For the text-containing cell, return its midpoint in (x, y) coordinate format. 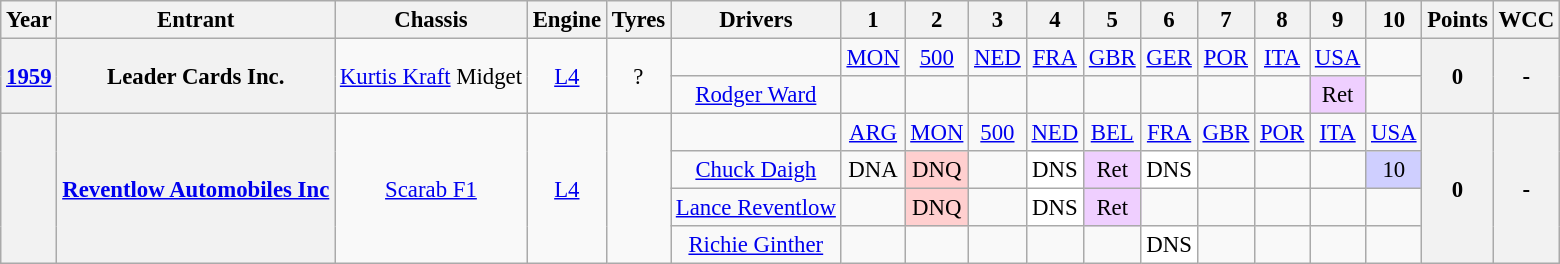
Rodger Ward (756, 95)
? (638, 76)
1 (873, 20)
7 (1226, 20)
ARG (873, 133)
4 (1054, 20)
2 (937, 20)
Engine (566, 20)
1959 (29, 76)
Year (29, 20)
8 (1282, 20)
5 (1112, 20)
9 (1338, 20)
GER (1169, 58)
Scarab F1 (432, 189)
Points (1458, 20)
Tyres (638, 20)
Lance Reventlow (756, 208)
Drivers (756, 20)
Richie Ginther (756, 245)
DNA (873, 170)
Leader Cards Inc. (196, 76)
Reventlow Automobiles Inc (196, 189)
Chassis (432, 20)
3 (998, 20)
WCC (1526, 20)
BEL (1112, 133)
Entrant (196, 20)
Chuck Daigh (756, 170)
6 (1169, 20)
Kurtis Kraft Midget (432, 76)
